Locate the cell with the specified text and output its (X, Y) center coordinate. 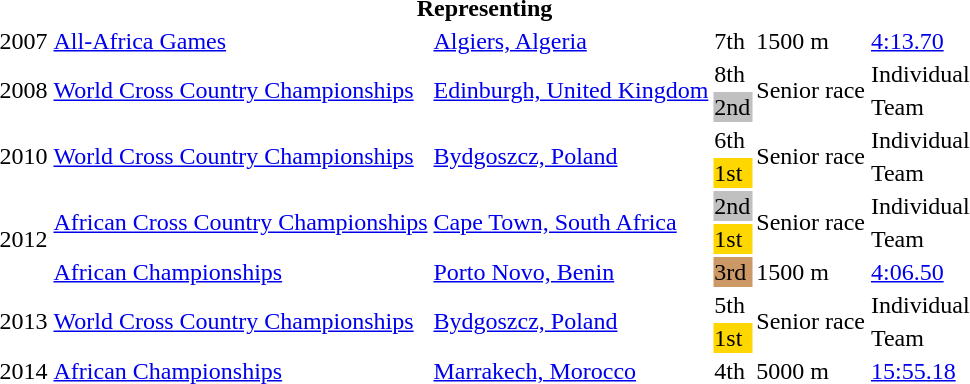
7th (732, 41)
Edinburgh, United Kingdom (571, 90)
5th (732, 305)
All-Africa Games (240, 41)
Cape Town, South Africa (571, 222)
African Championships (240, 272)
African Cross Country Championships (240, 222)
8th (732, 74)
Algiers, Algeria (571, 41)
3rd (732, 272)
6th (732, 140)
Porto Novo, Benin (571, 272)
